Locate the cell with the specified text and output its [x, y] center coordinate. 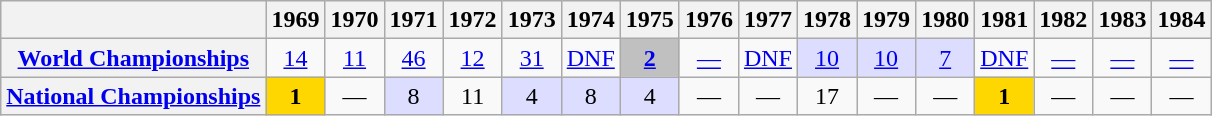
1983 [1122, 20]
17 [828, 96]
1975 [650, 20]
1974 [590, 20]
World Championships [134, 58]
National Championships [134, 96]
1976 [708, 20]
1972 [472, 20]
14 [296, 58]
2 [650, 58]
1980 [946, 20]
7 [946, 58]
1979 [886, 20]
1973 [532, 20]
1977 [768, 20]
1984 [1182, 20]
1971 [414, 20]
1969 [296, 20]
1978 [828, 20]
1970 [354, 20]
31 [532, 58]
1982 [1064, 20]
46 [414, 58]
1981 [1004, 20]
12 [472, 58]
